Detect which cell encompasses the target text, then output its [X, Y] center coordinate. 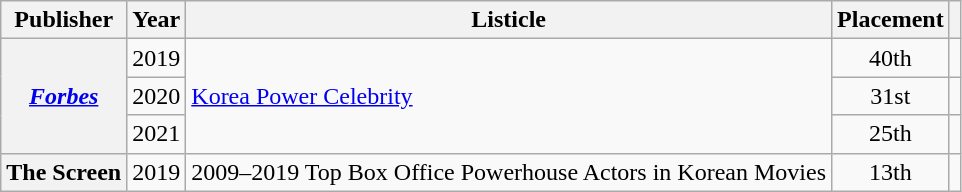
2021 [156, 134]
Listicle [509, 20]
40th [891, 58]
Publisher [64, 20]
Forbes [64, 96]
The Screen [64, 172]
Placement [891, 20]
2009–2019 Top Box Office Powerhouse Actors in Korean Movies [509, 172]
2020 [156, 96]
31st [891, 96]
25th [891, 134]
Year [156, 20]
Korea Power Celebrity [509, 96]
13th [891, 172]
